Determine the (X, Y) coordinate at the center of the cell enclosing the given text.  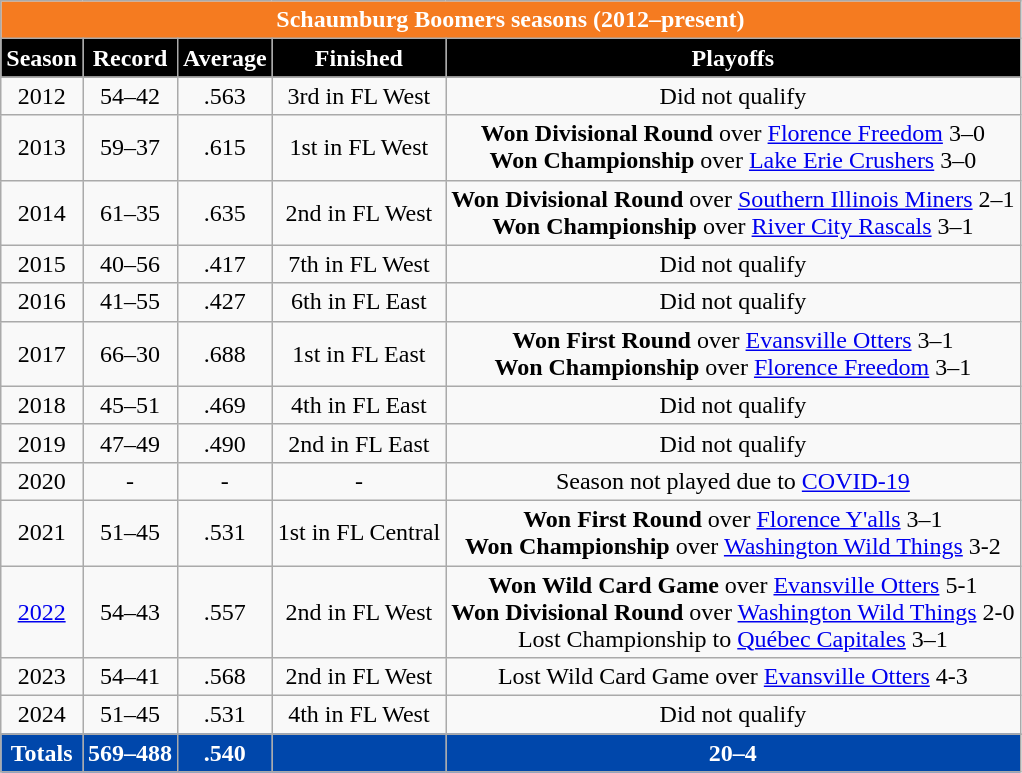
2023 (42, 677)
2019 (42, 443)
4th in FL East (359, 405)
2022 (42, 612)
2015 (42, 264)
1st in FL West (359, 148)
Won Divisional Round over Southern Illinois Miners 2–1 Won Championship over River City Rascals 3–1 (733, 212)
.557 (226, 612)
66–30 (130, 354)
6th in FL East (359, 302)
.563 (226, 96)
.417 (226, 264)
61–35 (130, 212)
.568 (226, 677)
Won Wild Card Game over Evansville Otters 5-1 Won Divisional Round over Washington Wild Things 2-0 Lost Championship to Québec Capitales 3–1 (733, 612)
569–488 (130, 753)
.490 (226, 443)
Won Divisional Round over Florence Freedom 3–0 Won Championship over Lake Erie Crushers 3–0 (733, 148)
1st in FL Central (359, 532)
3rd in FL West (359, 96)
2016 (42, 302)
.615 (226, 148)
2017 (42, 354)
2013 (42, 148)
.427 (226, 302)
41–55 (130, 302)
Finished (359, 58)
Average (226, 58)
54–42 (130, 96)
7th in FL West (359, 264)
20–4 (733, 753)
Lost Wild Card Game over Evansville Otters 4-3 (733, 677)
Schaumburg Boomers seasons (2012–present) (510, 20)
1st in FL East (359, 354)
Season not played due to COVID-19 (733, 481)
59–37 (130, 148)
Totals (42, 753)
54–43 (130, 612)
2020 (42, 481)
2012 (42, 96)
2nd in FL East (359, 443)
Playoffs (733, 58)
2021 (42, 532)
Record (130, 58)
54–41 (130, 677)
40–56 (130, 264)
47–49 (130, 443)
.688 (226, 354)
.469 (226, 405)
Won First Round over Evansville Otters 3–1 Won Championship over Florence Freedom 3–1 (733, 354)
Season (42, 58)
4th in FL West (359, 715)
2024 (42, 715)
45–51 (130, 405)
.635 (226, 212)
2018 (42, 405)
.540 (226, 753)
2014 (42, 212)
Won First Round over Florence Y'alls 3–1 Won Championship over Washington Wild Things 3-2 (733, 532)
